Identify which cell holds the provided text, then report its [X, Y] central coordinate. 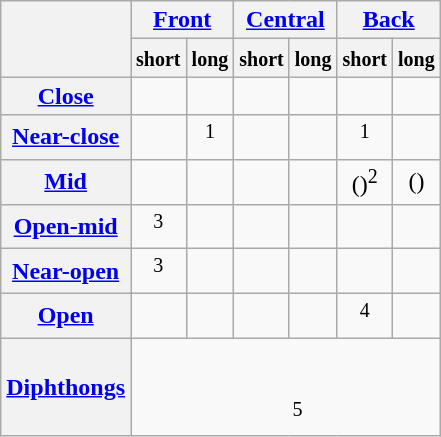
Front [182, 20]
Near-close [66, 138]
Close [66, 96]
Back [388, 20]
() [417, 182]
Near-open [66, 272]
Diphthongs [66, 388]
Mid [66, 182]
5 [286, 388]
Central [286, 20]
()2 [365, 182]
4 [365, 316]
Open-mid [66, 226]
Open [66, 316]
